Provide the [x, y] coordinate of the cell's center where the given text is located.  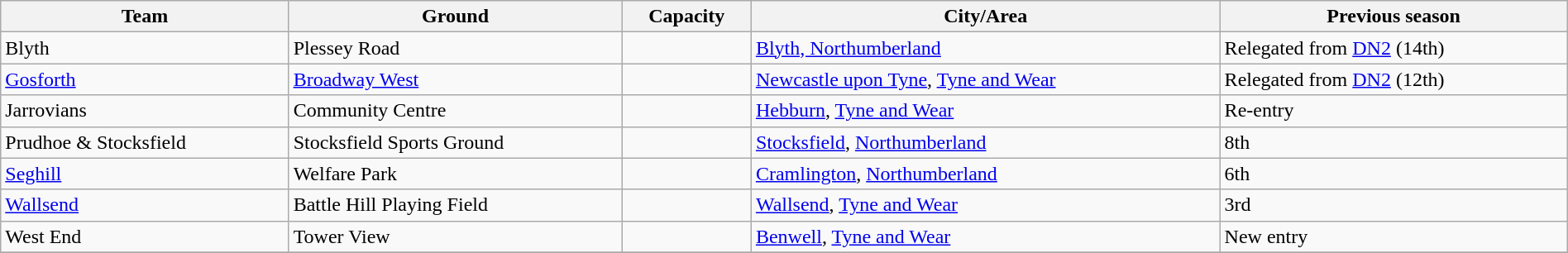
New entry [1394, 236]
Prudhoe & Stocksfield [145, 142]
Benwell, Tyne and Wear [986, 236]
Welfare Park [455, 174]
Cramlington, Northumberland [986, 174]
6th [1394, 174]
Blyth, Northumberland [986, 48]
Blyth [145, 48]
Community Centre [455, 111]
City/Area [986, 17]
Wallsend, Tyne and Wear [986, 205]
Plessey Road [455, 48]
Gosforth [145, 79]
West End [145, 236]
Capacity [686, 17]
3rd [1394, 205]
Jarrovians [145, 111]
Relegated from DN2 (14th) [1394, 48]
Relegated from DN2 (12th) [1394, 79]
Stocksfield, Northumberland [986, 142]
Battle Hill Playing Field [455, 205]
Stocksfield Sports Ground [455, 142]
Wallsend [145, 205]
Broadway West [455, 79]
Tower View [455, 236]
Seghill [145, 174]
Hebburn, Tyne and Wear [986, 111]
Newcastle upon Tyne, Tyne and Wear [986, 79]
Team [145, 17]
Re-entry [1394, 111]
8th [1394, 142]
Ground [455, 17]
Previous season [1394, 17]
